Determine the [x, y] coordinate at the center of the cell enclosing the given text.  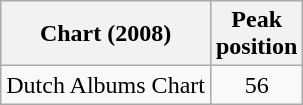
Dutch Albums Chart [106, 85]
56 [256, 85]
Peakposition [256, 34]
Chart (2008) [106, 34]
